Find where the given text appears and provide that cell's center as (x, y) coordinate. 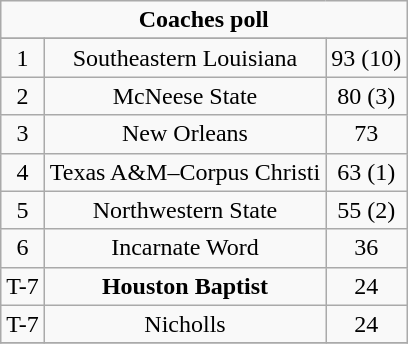
Nicholls (184, 324)
McNeese State (184, 96)
80 (3) (366, 96)
73 (366, 134)
5 (23, 210)
6 (23, 248)
4 (23, 172)
Houston Baptist (184, 286)
3 (23, 134)
2 (23, 96)
36 (366, 248)
Northwestern State (184, 210)
1 (23, 58)
Coaches poll (204, 20)
63 (1) (366, 172)
Southeastern Louisiana (184, 58)
Incarnate Word (184, 248)
55 (2) (366, 210)
New Orleans (184, 134)
Texas A&M–Corpus Christi (184, 172)
93 (10) (366, 58)
